Determine the [x, y] coordinate at the center of the cell enclosing the given text.  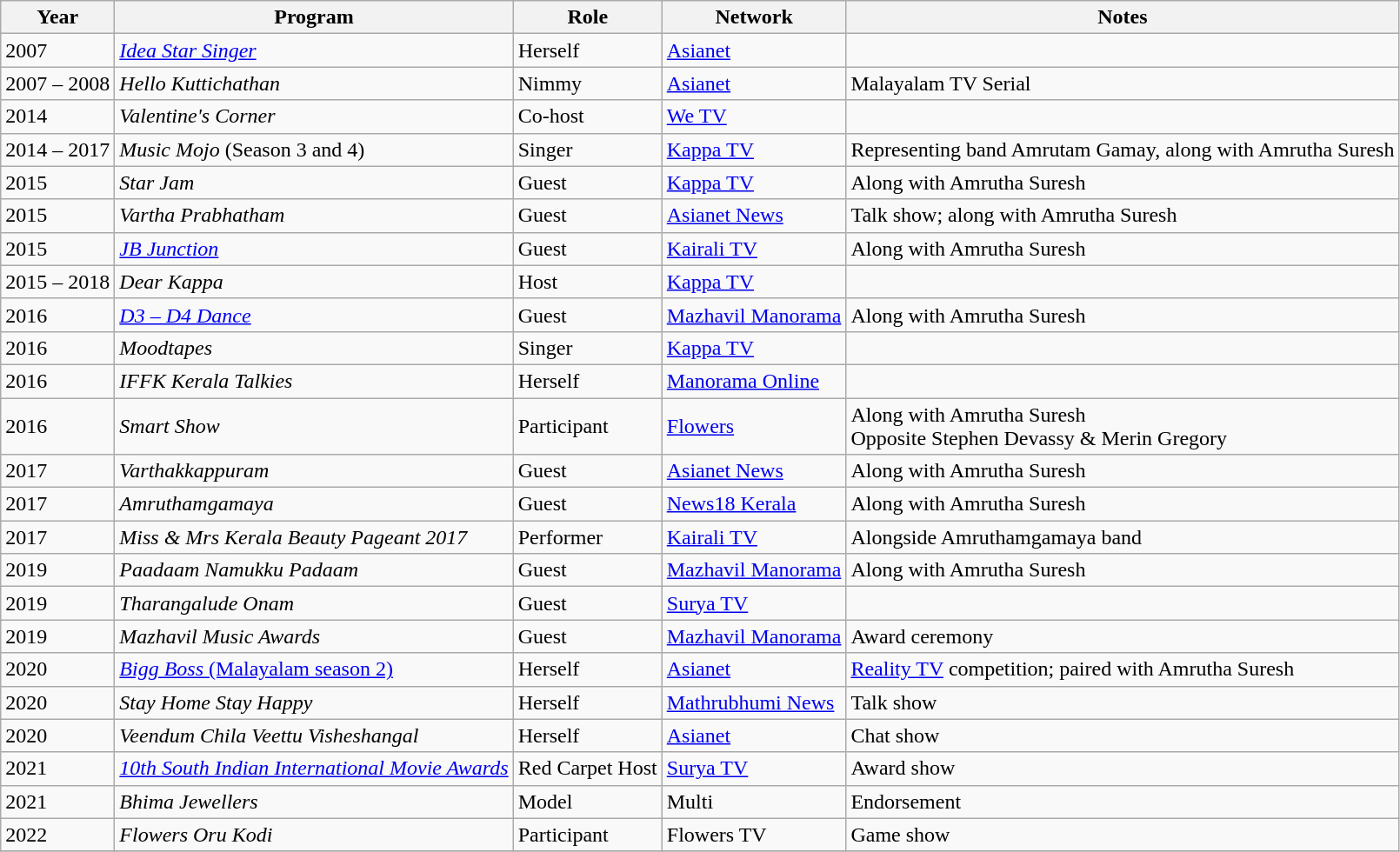
Dear Kappa [314, 282]
Moodtapes [314, 348]
Idea Star Singer [314, 50]
Host [588, 282]
Paadaam Namukku Padaam [314, 570]
Reality TV competition; paired with Amrutha Suresh [1123, 669]
Multi [754, 802]
Award ceremony [1123, 636]
Co-host [588, 116]
2014 [57, 116]
Hello Kuttichathan [314, 83]
Bigg Boss (Malayalam season 2) [314, 669]
Alongside Amruthamgamaya band [1123, 537]
D3 – D4 Dance [314, 315]
Game show [1123, 835]
Smart Show [314, 426]
We TV [754, 116]
10th South Indian International Movie Awards [314, 769]
Mathrubhumi News [754, 702]
Red Carpet Host [588, 769]
Network [754, 17]
2022 [57, 835]
Stay Home Stay Happy [314, 702]
Flowers [754, 426]
Along with Amrutha Suresh Opposite Stephen Devassy & Merin Gregory [1123, 426]
2007 [57, 50]
Endorsement [1123, 802]
Award show [1123, 769]
Amruthamgamaya [314, 504]
Vartha Prabhatham [314, 216]
Representing band Amrutam Gamay, along with Amrutha Suresh [1123, 150]
Nimmy [588, 83]
Flowers TV [754, 835]
2014 – 2017 [57, 150]
Tharangalude Onam [314, 603]
JB Junction [314, 249]
News18 Kerala [754, 504]
Manorama Online [754, 381]
Talk show [1123, 702]
Mazhavil Music Awards [314, 636]
Malayalam TV Serial [1123, 83]
Star Jam [314, 183]
Performer [588, 537]
Program [314, 17]
Year [57, 17]
Music Mojo (Season 3 and 4) [314, 150]
Model [588, 802]
2015 – 2018 [57, 282]
Veendum Chila Veettu Visheshangal [314, 736]
Chat show [1123, 736]
Role [588, 17]
2007 – 2008 [57, 83]
Flowers Oru Kodi [314, 835]
Varthakkappuram [314, 471]
Talk show; along with Amrutha Suresh [1123, 216]
Valentine's Corner [314, 116]
Notes [1123, 17]
Bhima Jewellers [314, 802]
IFFK Kerala Talkies [314, 381]
Miss & Mrs Kerala Beauty Pageant 2017 [314, 537]
